Locate the cell with the specified text and output its (X, Y) center coordinate. 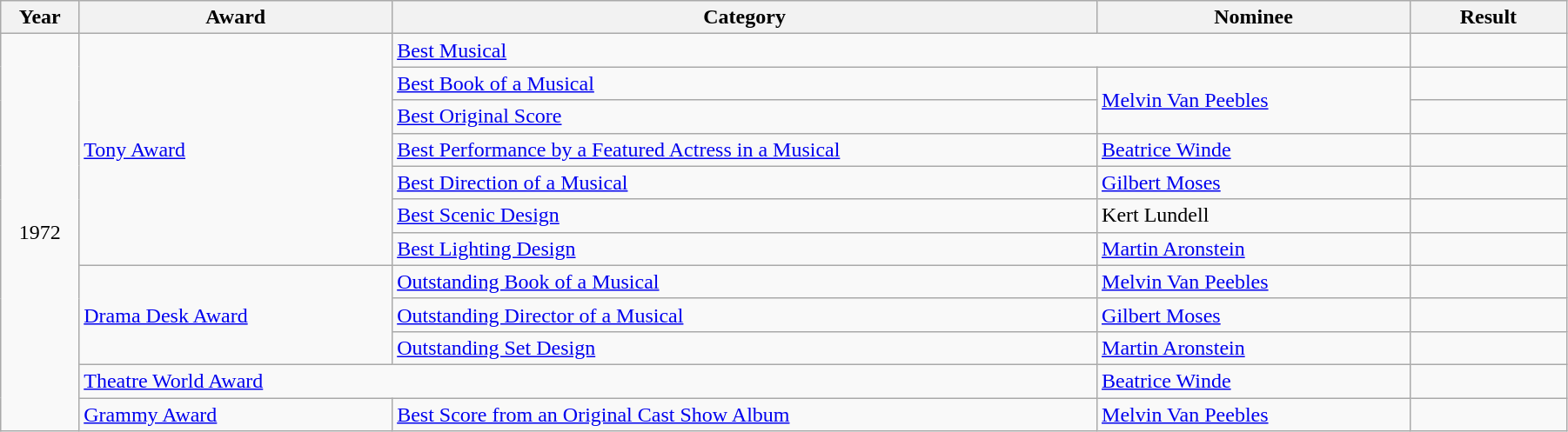
Best Book of a Musical (745, 83)
Year (40, 17)
Kert Lundell (1254, 216)
Theatre World Award (588, 381)
Best Original Score (745, 116)
Outstanding Set Design (745, 348)
Grammy Award (236, 415)
Result (1488, 17)
Nominee (1254, 17)
Category (745, 17)
Best Musical (901, 50)
Best Performance by a Featured Actress in a Musical (745, 150)
1972 (40, 233)
Tony Award (236, 150)
Award (236, 17)
Outstanding Book of a Musical (745, 282)
Drama Desk Award (236, 315)
Outstanding Director of a Musical (745, 315)
Best Lighting Design (745, 249)
Best Scenic Design (745, 216)
Best Direction of a Musical (745, 183)
Best Score from an Original Cast Show Album (745, 415)
